Provide the [X, Y] coordinate of the cell's center where the given text is located.  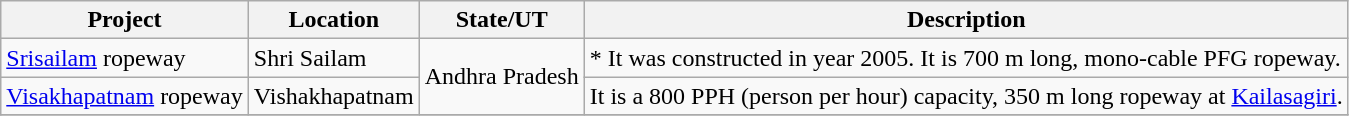
Location [334, 20]
* It was constructed in year 2005. It is 700 m long, mono-cable PFG ropeway. [966, 58]
Visakhapatnam ropeway [125, 96]
Project [125, 20]
It is a 800 PPH (person per hour) capacity, 350 m long ropeway at Kailasagiri. [966, 96]
State/UT [502, 20]
Description [966, 20]
Vishakhapatnam [334, 96]
Srisailam ropeway [125, 58]
Shri Sailam [334, 58]
Andhra Pradesh [502, 77]
